For the text-containing cell, return its midpoint in (X, Y) coordinate format. 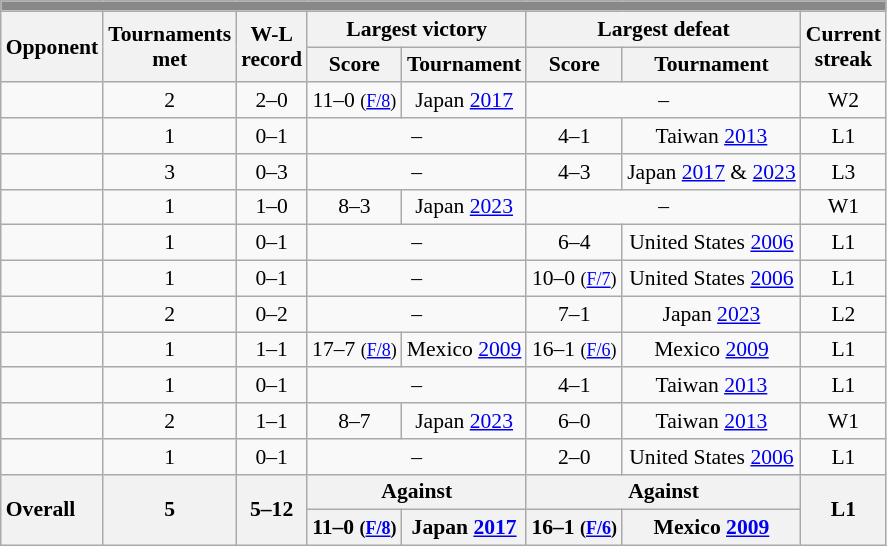
W-Lrecord (272, 46)
8–3 (354, 207)
Japan 2017 & 2023 (712, 172)
3 (170, 172)
Largest defeat (663, 29)
1–0 (272, 207)
0–3 (272, 172)
7–1 (574, 314)
6–4 (574, 243)
L3 (844, 172)
Currentstreak (844, 46)
5 (170, 510)
8–7 (354, 421)
Tournamentsmet (170, 46)
Overall (52, 510)
W2 (844, 101)
4–3 (574, 172)
5–12 (272, 510)
6–0 (574, 421)
10–0 (F/7) (574, 279)
L2 (844, 314)
Largest victory (416, 29)
Opponent (52, 46)
17–7 (F/8) (354, 350)
0–2 (272, 314)
